Search for the cell housing the specified text and yield its [x, y] center coordinate. 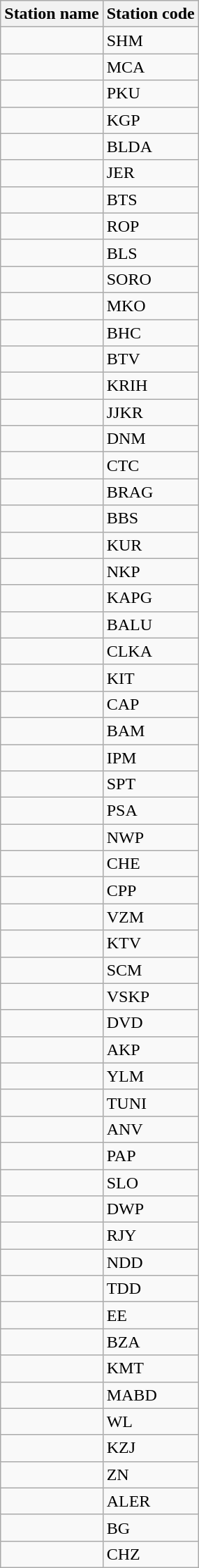
PKU [151, 94]
RJY [151, 1236]
MKO [151, 306]
ZN [151, 1474]
BG [151, 1528]
MCA [151, 67]
Station name [52, 14]
KAPG [151, 598]
JJKR [151, 412]
NWP [151, 837]
MABD [151, 1395]
SPT [151, 784]
CAP [151, 704]
SORO [151, 279]
ROP [151, 226]
BBS [151, 518]
BLS [151, 253]
TDD [151, 1289]
VSKP [151, 996]
IPM [151, 757]
BLDA [151, 147]
BRAG [151, 492]
KZJ [151, 1448]
SLO [151, 1183]
SHM [151, 40]
KIT [151, 678]
BTV [151, 359]
CTC [151, 465]
CPP [151, 890]
ALER [151, 1501]
NKP [151, 572]
BALU [151, 625]
NDD [151, 1262]
PAP [151, 1156]
DWP [151, 1209]
EE [151, 1315]
CLKA [151, 651]
VZM [151, 917]
DVD [151, 1023]
KUR [151, 545]
KRIH [151, 386]
KMT [151, 1368]
CHE [151, 864]
Station code [151, 14]
JER [151, 173]
WL [151, 1421]
BZA [151, 1342]
PSA [151, 811]
TUNI [151, 1103]
DNM [151, 439]
SCM [151, 970]
BTS [151, 200]
ANV [151, 1129]
YLM [151, 1076]
BAM [151, 731]
AKP [151, 1050]
BHC [151, 333]
CHZ [151, 1554]
KGP [151, 120]
KTV [151, 943]
